Return [x, y] of the center of cell containing provided text 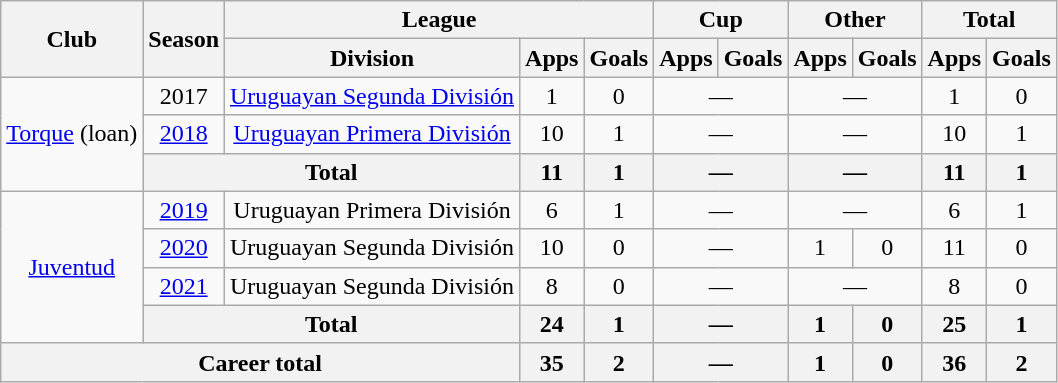
25 [954, 324]
Division [372, 58]
Career total [260, 362]
2021 [184, 286]
Juventud [72, 267]
2019 [184, 210]
2017 [184, 96]
Season [184, 39]
36 [954, 362]
24 [552, 324]
Club [72, 39]
2020 [184, 248]
Cup [721, 20]
2018 [184, 134]
Other [855, 20]
35 [552, 362]
League [440, 20]
Torque (loan) [72, 134]
